Determine the [X, Y] coordinate at the center of the cell enclosing the given text.  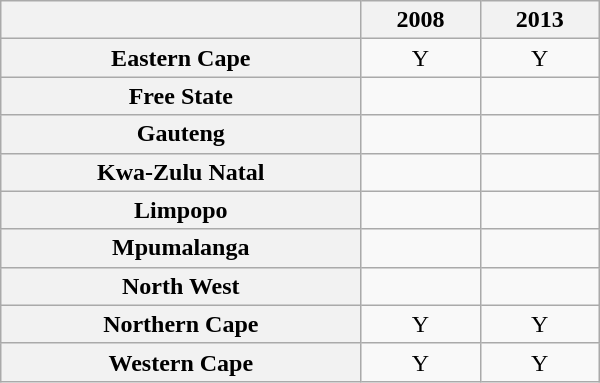
Western Cape [181, 362]
Mpumalanga [181, 248]
Kwa-Zulu Natal [181, 172]
Free State [181, 96]
Gauteng [181, 134]
Eastern Cape [181, 58]
North West [181, 286]
Limpopo [181, 210]
Northern Cape [181, 324]
2008 [420, 20]
2013 [540, 20]
